Pinpoint the cell where the given text exists, returning its (x, y) midpoint coordinate. 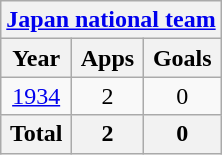
Goals (182, 58)
Year (36, 58)
Apps (108, 58)
Total (36, 134)
1934 (36, 96)
Japan national team (111, 20)
